Extract the (x, y) coordinate from the center of the cell holding the provided text.  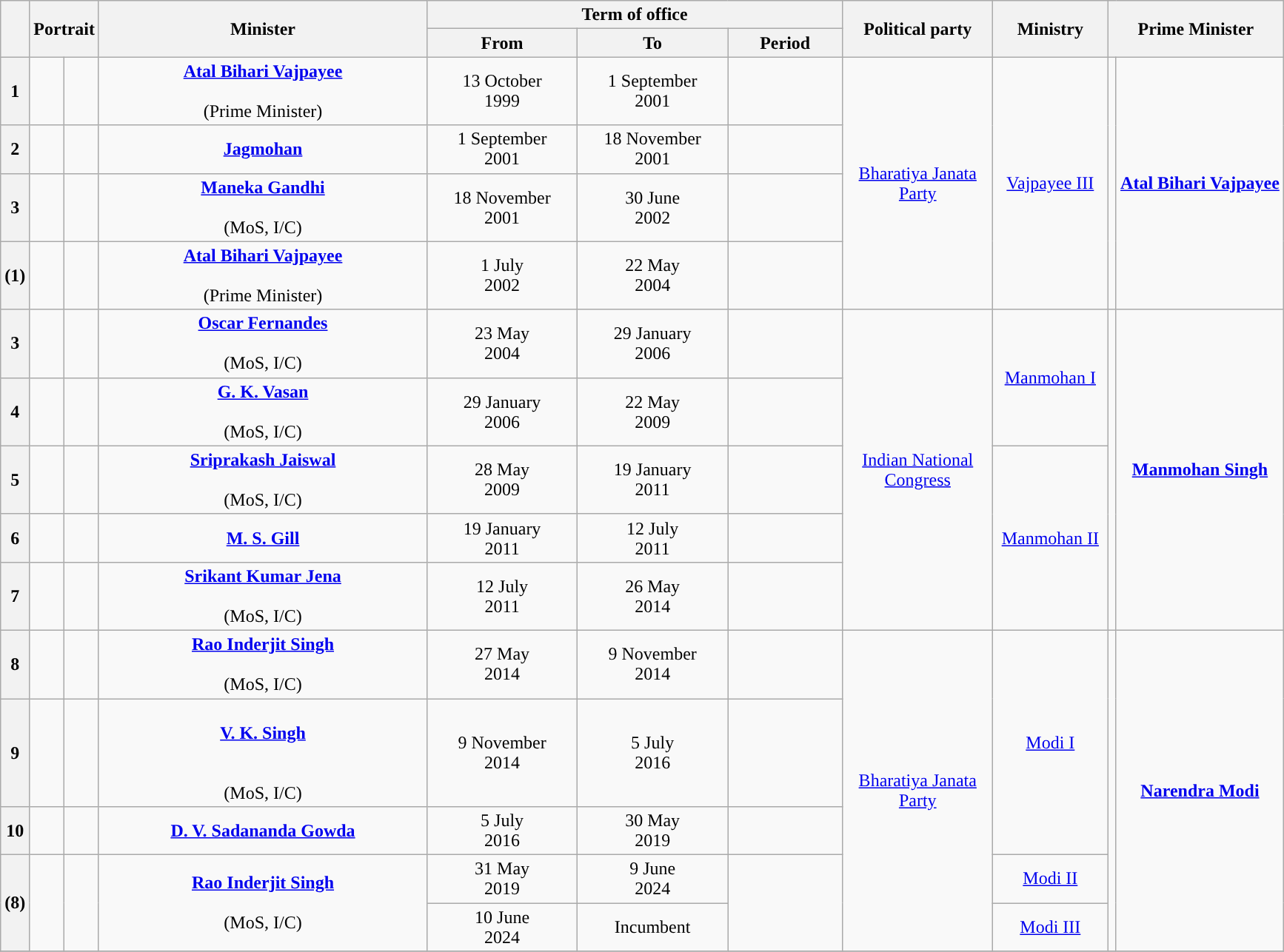
10 June2024 (502, 927)
Atal Bihari Vajpayee (1200, 184)
9 (15, 753)
Modi I (1050, 742)
Modi II (1050, 879)
Oscar Fernandes(MoS, I/C) (262, 343)
Portrait (64, 29)
9 June2024 (653, 879)
6 (15, 537)
Maneka Gandhi(MoS, I/C) (262, 207)
Vajpayee III (1050, 184)
10 (15, 831)
8 (15, 664)
13 October1999 (502, 91)
D. V. Sadananda Gowda (262, 831)
G. K. Vasan(MoS, I/C) (262, 412)
4 (15, 412)
7 (15, 596)
Term of office (635, 15)
30 June2002 (653, 207)
30 May2019 (653, 831)
Manmohan Singh (1200, 469)
Jagmohan (262, 150)
Ministry (1050, 29)
31 May2019 (502, 879)
28 May2009 (502, 480)
1 July2002 (502, 275)
V. K. Singh (MoS, I/C) (262, 753)
Manmohan I (1050, 378)
Period (785, 43)
M. S. Gill (262, 537)
Minister (262, 29)
22 May2009 (653, 412)
Manmohan II (1050, 537)
5 (15, 480)
22 May2004 (653, 275)
23 May2004 (502, 343)
Modi III (1050, 927)
Incumbent (653, 927)
Political party (918, 29)
26 May2014 (653, 596)
Sriprakash Jaiswal(MoS, I/C) (262, 480)
1 (15, 91)
Prime Minister (1196, 29)
Narendra Modi (1200, 791)
Srikant Kumar Jena(MoS, I/C) (262, 596)
27 May2014 (502, 664)
(8) (15, 903)
2 (15, 150)
From (502, 43)
Indian National Congress (918, 469)
(1) (15, 275)
To (653, 43)
